Scan for the cell matching the given text and deliver its (x, y) coordinate at center. 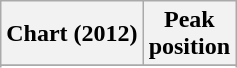
Peak position (189, 34)
Chart (2012) (72, 34)
